Extract the (x, y) coordinate from the center of the cell holding the provided text.  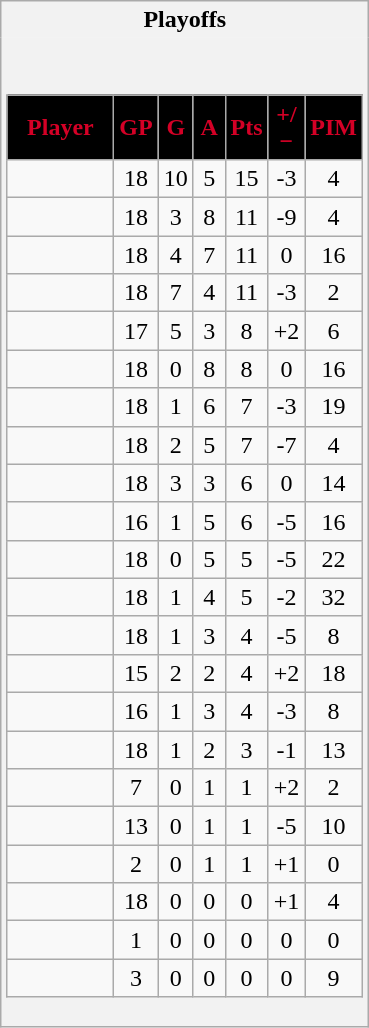
14 (334, 483)
Playoffs (185, 20)
-2 (286, 597)
9 (334, 978)
-1 (286, 750)
G (176, 128)
-9 (286, 217)
32 (334, 597)
-7 (286, 445)
A (209, 128)
PIM (334, 128)
Pts (246, 128)
GP (136, 128)
17 (136, 331)
19 (334, 407)
Player (60, 128)
22 (334, 559)
+/− (286, 128)
